Scan for the cell matching the given text and deliver its (X, Y) coordinate at center. 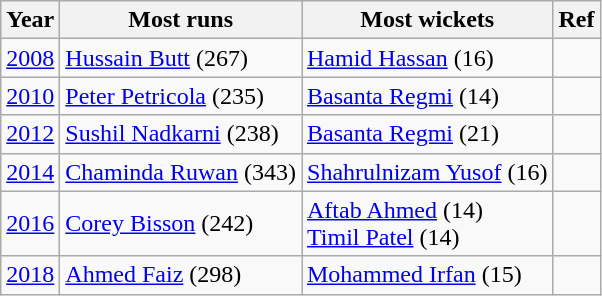
2018 (30, 275)
Basanta Regmi (14) (428, 96)
2014 (30, 172)
Shahrulnizam Yusof (16) (428, 172)
Ahmed Faiz (298) (181, 275)
Year (30, 20)
Most runs (181, 20)
Mohammed Irfan (15) (428, 275)
Hussain Butt (267) (181, 58)
2012 (30, 134)
2010 (30, 96)
Chaminda Ruwan (343) (181, 172)
2016 (30, 224)
Hamid Hassan (16) (428, 58)
2008 (30, 58)
Peter Petricola (235) (181, 96)
Ref (576, 20)
Most wickets (428, 20)
Sushil Nadkarni (238) (181, 134)
Aftab Ahmed (14) Timil Patel (14) (428, 224)
Basanta Regmi (21) (428, 134)
Corey Bisson (242) (181, 224)
